Capture the cell that displays the provided text and extract its (X, Y) central coordinate. 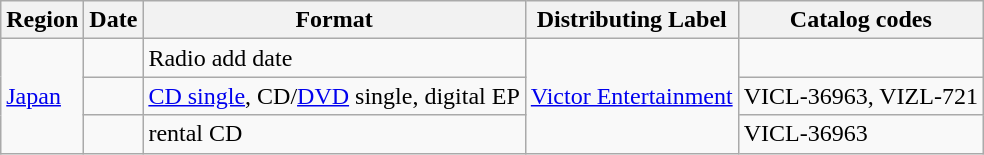
rental CD (334, 134)
CD single, CD/DVD single, digital EP (334, 96)
Distributing Label (632, 20)
VICL-36963 (860, 134)
Japan (42, 96)
Format (334, 20)
Radio add date (334, 58)
Victor Entertainment (632, 96)
Catalog codes (860, 20)
Region (42, 20)
Date (114, 20)
VICL-36963, VIZL-721 (860, 96)
